Search for the cell housing the specified text and yield its [x, y] center coordinate. 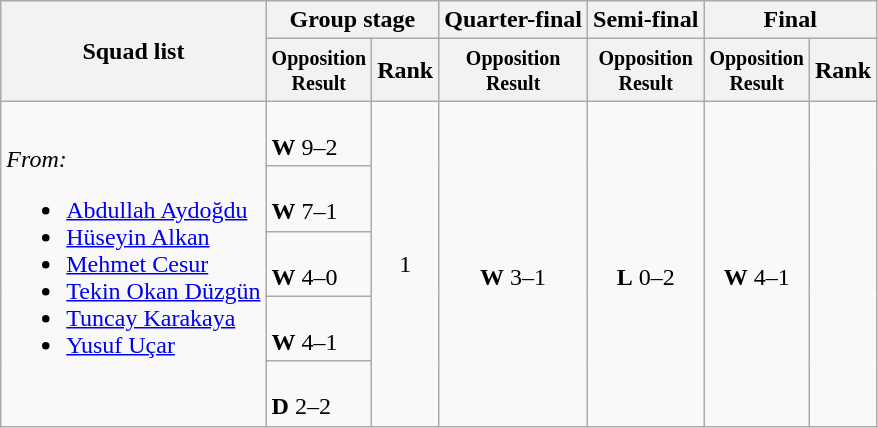
Quarter-final [514, 20]
Squad list [134, 51]
W 7–1 [319, 198]
Semi-final [646, 20]
From:Abdullah AydoğduHüseyin AlkanMehmet CesurTekin Okan DüzgünTuncay KarakayaYusuf Uçar [134, 264]
D 2–2 [319, 394]
L 0–2 [646, 264]
Final [790, 20]
W 9–2 [319, 134]
W 3–1 [514, 264]
Group stage [352, 20]
1 [406, 264]
W 4–0 [319, 264]
